Provide the [X, Y] coordinate of the cell's center where the given text is located.  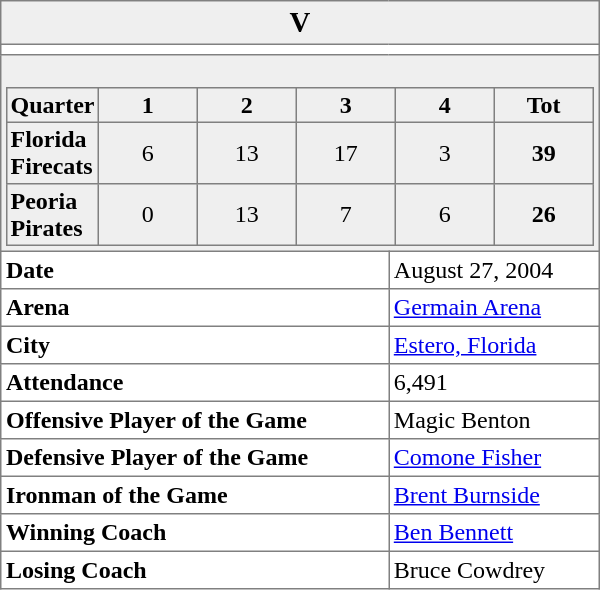
Defensive Player of the Game [195, 458]
26 [544, 215]
2 [246, 105]
Comone Fisher [494, 458]
Attendance [195, 383]
Winning Coach [195, 533]
Estero, Florida [494, 345]
Tot [544, 105]
Bruce Cowdrey [494, 570]
6,491 [494, 383]
Brent Burnside [494, 495]
Quarter [52, 105]
0 [148, 215]
Germain Arena [494, 308]
39 [544, 153]
Quarter 1 2 3 4 Tot Florida Firecats 6 13 17 3 39 Peoria Pirates 0 13 7 6 26 [300, 153]
August 27, 2004 [494, 270]
Peoria Pirates [52, 215]
City [195, 345]
1 [148, 105]
17 [346, 153]
Magic Benton [494, 420]
Date [195, 270]
4 [444, 105]
Losing Coach [195, 570]
Ben Bennett [494, 533]
Arena [195, 308]
V [300, 23]
Ironman of the Game [195, 495]
Florida Firecats [52, 153]
Offensive Player of the Game [195, 420]
7 [346, 215]
